Scan for the cell matching the given text and deliver its (x, y) coordinate at center. 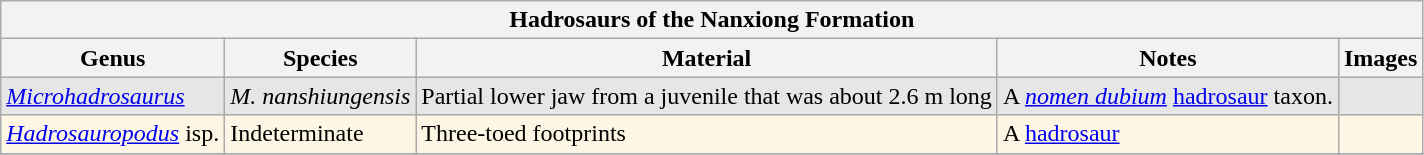
A nomen dubium hadrosaur taxon. (1168, 96)
Hadrosauropodus isp. (113, 134)
Indeterminate (320, 134)
Images (1380, 58)
Species (320, 58)
Partial lower jaw from a juvenile that was about 2.6 m long (707, 96)
Three-toed footprints (707, 134)
Genus (113, 58)
Notes (1168, 58)
Microhadrosaurus (113, 96)
Hadrosaurs of the Nanxiong Formation (712, 20)
Material (707, 58)
A hadrosaur (1168, 134)
M. nanshiungensis (320, 96)
